Scan for the cell matching the given text and deliver its [x, y] coordinate at center. 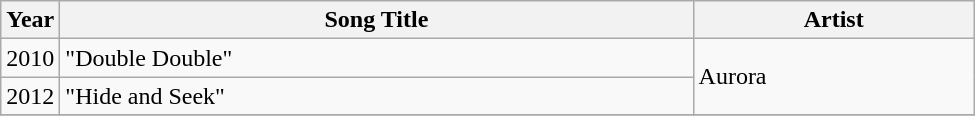
2010 [30, 58]
Artist [834, 20]
"Hide and Seek" [376, 96]
Aurora [834, 77]
"Double Double" [376, 58]
Year [30, 20]
Song Title [376, 20]
2012 [30, 96]
